Search for the cell housing the specified text and yield its (X, Y) center coordinate. 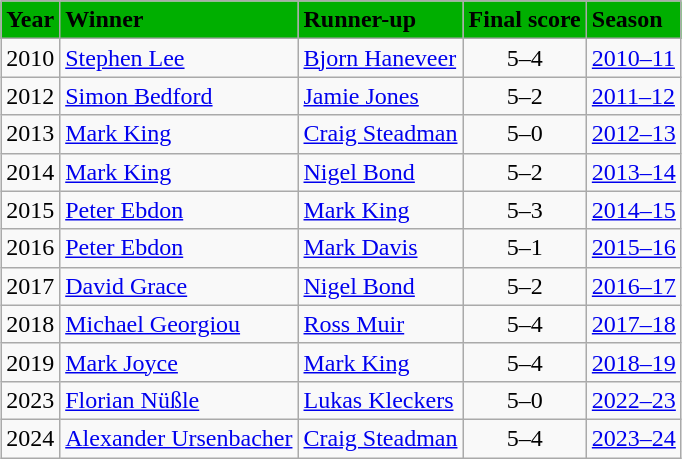
Michael Georgiou (179, 324)
2011–12 (634, 96)
Runner-up (380, 20)
2013 (30, 134)
2024 (30, 438)
2022–23 (634, 400)
2013–14 (634, 172)
2012–13 (634, 134)
2016 (30, 248)
Jamie Jones (380, 96)
2017–18 (634, 324)
2016–17 (634, 286)
2014 (30, 172)
Ross Muir (380, 324)
Season (634, 20)
2017 (30, 286)
Lukas Kleckers (380, 400)
2014–15 (634, 210)
Mark Davis (380, 248)
2018 (30, 324)
Mark Joyce (179, 362)
David Grace (179, 286)
Final score (524, 20)
2019 (30, 362)
2015 (30, 210)
Alexander Ursenbacher (179, 438)
Florian Nüßle (179, 400)
2015–16 (634, 248)
Stephen Lee (179, 58)
Year (30, 20)
Bjorn Haneveer (380, 58)
2010 (30, 58)
5–1 (524, 248)
2023 (30, 400)
2023–24 (634, 438)
5–3 (524, 210)
2010–11 (634, 58)
Winner (179, 20)
Simon Bedford (179, 96)
2012 (30, 96)
2018–19 (634, 362)
